Extract the [x, y] coordinate from the center of the cell holding the provided text.  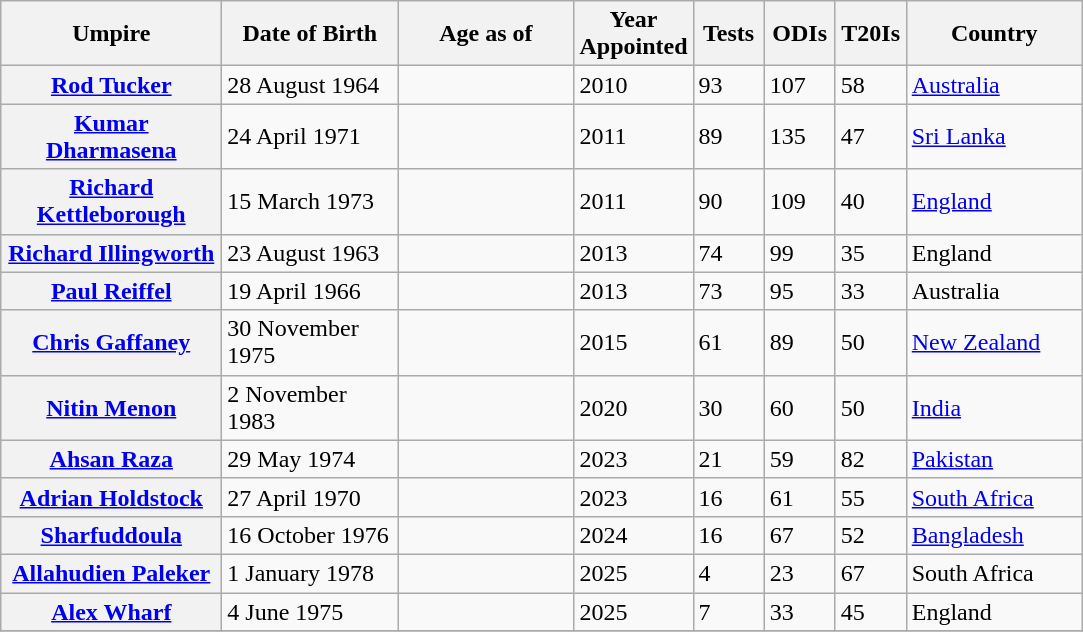
Alex Wharf [112, 611]
28 August 1964 [310, 85]
Sri Lanka [994, 136]
29 May 1974 [310, 459]
19 April 1966 [310, 291]
Nitin Menon [112, 408]
Richard Illingworth [112, 253]
Sharfuddoula [112, 535]
Age as of [486, 34]
16 October 1976 [310, 535]
73 [728, 291]
55 [870, 497]
95 [800, 291]
74 [728, 253]
23 August 1963 [310, 253]
Paul Reiffel [112, 291]
59 [800, 459]
109 [800, 202]
2010 [634, 85]
107 [800, 85]
82 [870, 459]
45 [870, 611]
Umpire [112, 34]
40 [870, 202]
Kumar Dharmasena [112, 136]
27 April 1970 [310, 497]
Rod Tucker [112, 85]
7 [728, 611]
2015 [634, 342]
47 [870, 136]
58 [870, 85]
Allahudien Paleker [112, 573]
23 [800, 573]
4 June 1975 [310, 611]
21 [728, 459]
24 April 1971 [310, 136]
93 [728, 85]
India [994, 408]
90 [728, 202]
30 November 1975 [310, 342]
2 November 1983 [310, 408]
52 [870, 535]
ODIs [800, 34]
60 [800, 408]
Ahsan Raza [112, 459]
1 January 1978 [310, 573]
Adrian Holdstock [112, 497]
99 [800, 253]
T20Is [870, 34]
2024 [634, 535]
Bangladesh [994, 535]
Tests [728, 34]
15 March 1973 [310, 202]
Date of Birth [310, 34]
Year Appointed [634, 34]
Chris Gaffaney [112, 342]
30 [728, 408]
35 [870, 253]
2020 [634, 408]
Richard Kettleborough [112, 202]
4 [728, 573]
Country [994, 34]
135 [800, 136]
Pakistan [994, 459]
New Zealand [994, 342]
